Locate the cell with the specified text and output its (x, y) center coordinate. 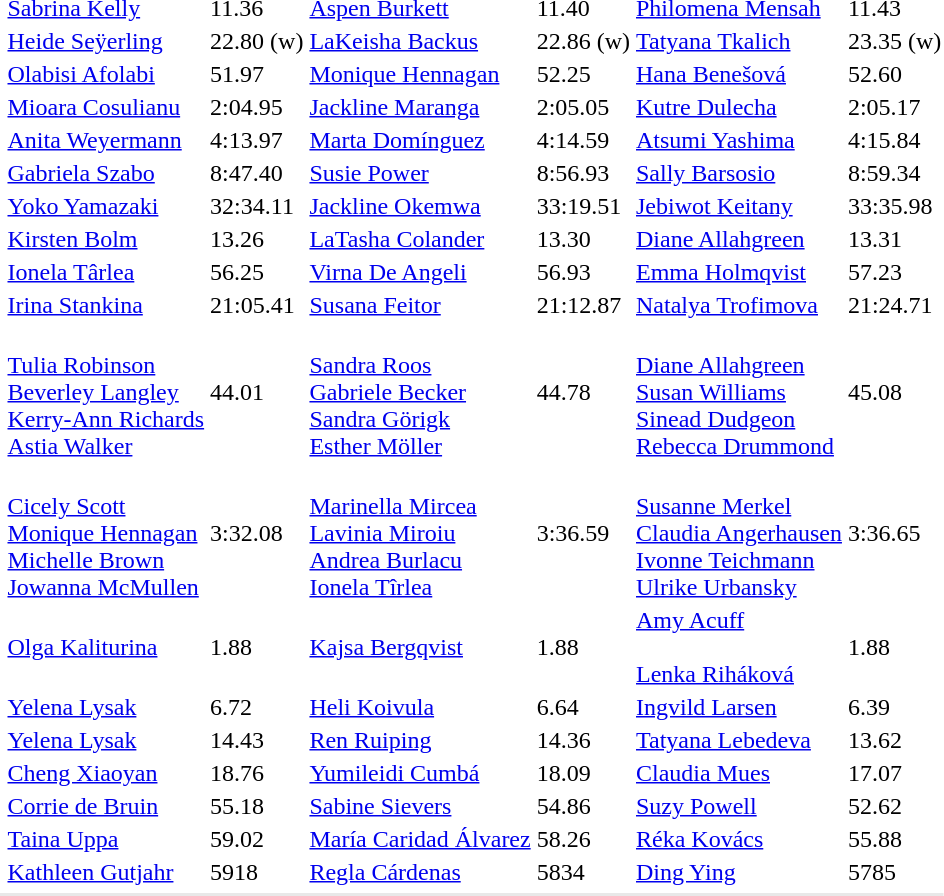
4:14.59 (583, 140)
52.25 (583, 74)
3:32.08 (257, 533)
Gabriela Szabo (106, 173)
Monique Hennagan (420, 74)
5834 (583, 872)
58.26 (583, 839)
Olga Kaliturina (106, 647)
Corrie de Bruin (106, 806)
8:59.34 (894, 173)
6.39 (894, 707)
13.62 (894, 740)
33:19.51 (583, 206)
21:24.71 (894, 305)
22.86 (w) (583, 41)
Kutre Dulecha (738, 107)
Tulia RobinsonBeverley LangleyKerry-Ann RichardsAstia Walker (106, 392)
4:13.97 (257, 140)
57.23 (894, 272)
5785 (894, 872)
Marta Domínguez (420, 140)
Kirsten Bolm (106, 239)
Ingvild Larsen (738, 707)
33:35.98 (894, 206)
Réka Kovács (738, 839)
Diane Allahgreen (738, 239)
Mioara Cosulianu (106, 107)
2:05.17 (894, 107)
Kathleen Gutjahr (106, 872)
2:04.95 (257, 107)
13.31 (894, 239)
59.02 (257, 839)
55.88 (894, 839)
51.97 (257, 74)
Atsumi Yashima (738, 140)
Regla Cárdenas (420, 872)
44.01 (257, 392)
Ionela Târlea (106, 272)
22.80 (w) (257, 41)
LaTasha Colander (420, 239)
Suzy Powell (738, 806)
13.26 (257, 239)
Tatyana Lebedeva (738, 740)
52.62 (894, 806)
55.18 (257, 806)
8:47.40 (257, 173)
32:34.11 (257, 206)
Natalya Trofimova (738, 305)
56.93 (583, 272)
18.76 (257, 773)
Marinella MirceaLavinia MiroiuAndrea BurlacuIonela Tîrlea (420, 533)
Tatyana Tkalich (738, 41)
Jackline Maranga (420, 107)
Jebiwot Keitany (738, 206)
14.36 (583, 740)
Anita Weyermann (106, 140)
Irina Stankina (106, 305)
Ren Ruiping (420, 740)
Cheng Xiaoyan (106, 773)
44.78 (583, 392)
Susie Power (420, 173)
21:05.41 (257, 305)
2:05.05 (583, 107)
Emma Holmqvist (738, 272)
Amy AcuffLenka Riháková (738, 647)
Jackline Okemwa (420, 206)
3:36.59 (583, 533)
Sabine Sievers (420, 806)
8:56.93 (583, 173)
Olabisi Afolabi (106, 74)
Susana Feitor (420, 305)
21:12.87 (583, 305)
Sally Barsosio (738, 173)
17.07 (894, 773)
23.35 (w) (894, 41)
Susanne MerkelClaudia AngerhausenIvonne TeichmannUlrike Urbansky (738, 533)
18.09 (583, 773)
María Caridad Álvarez (420, 839)
5918 (257, 872)
45.08 (894, 392)
Hana Benešová (738, 74)
Claudia Mues (738, 773)
52.60 (894, 74)
13.30 (583, 239)
6.72 (257, 707)
Kajsa Bergqvist (420, 647)
14.43 (257, 740)
6.64 (583, 707)
Yumileidi Cumbá (420, 773)
54.86 (583, 806)
4:15.84 (894, 140)
Diane AllahgreenSusan WilliamsSinead DudgeonRebecca Drummond (738, 392)
Heli Koivula (420, 707)
Taina Uppa (106, 839)
Heide Seÿerling (106, 41)
Ding Ying (738, 872)
56.25 (257, 272)
Virna De Angeli (420, 272)
3:36.65 (894, 533)
Sandra RoosGabriele BeckerSandra GörigkEsther Möller (420, 392)
Yoko Yamazaki (106, 206)
LaKeisha Backus (420, 41)
Cicely ScottMonique HennaganMichelle BrownJowanna McMullen (106, 533)
